From the cell containing the given text, extract its center point as [X, Y] coordinate. 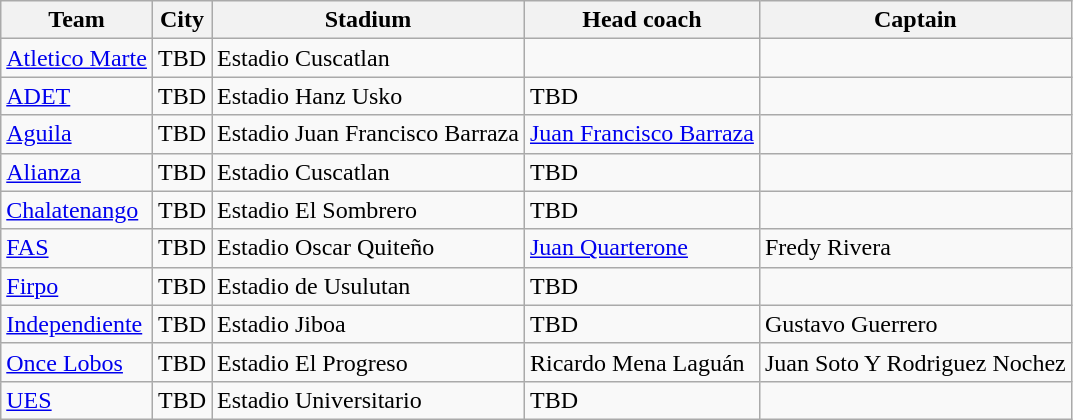
Estadio Jiboa [368, 324]
Gustavo Guerrero [915, 324]
Estadio Universitario [368, 400]
Head coach [642, 20]
Estadio Hanz Usko [368, 96]
Team [77, 20]
Captain [915, 20]
UES [77, 400]
Alianza [77, 172]
Estadio El Sombrero [368, 210]
Juan Soto Y Rodriguez Nochez [915, 362]
Chalatenango [77, 210]
Atletico Marte [77, 58]
Estadio de Usulutan [368, 286]
Estadio El Progreso [368, 362]
Estadio Juan Francisco Barraza [368, 134]
Firpo [77, 286]
Juan Francisco Barraza [642, 134]
Independiente [77, 324]
City [182, 20]
Estadio Oscar Quiteño [368, 248]
Stadium [368, 20]
Ricardo Mena Laguán [642, 362]
Juan Quarterone [642, 248]
Aguila [77, 134]
ADET [77, 96]
Once Lobos [77, 362]
FAS [77, 248]
Fredy Rivera [915, 248]
